Detect which cell encompasses the target text, then output its (X, Y) center coordinate. 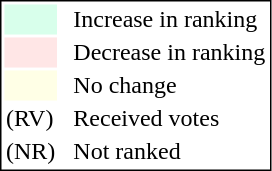
(RV) (30, 119)
Not ranked (170, 151)
Received votes (170, 119)
Decrease in ranking (170, 53)
No change (170, 85)
(NR) (30, 151)
Increase in ranking (170, 19)
